Provide the (x, y) coordinate of the cell's center where the given text is located.  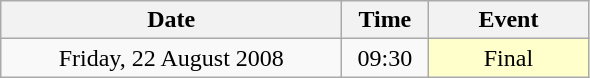
Time (385, 20)
Friday, 22 August 2008 (172, 58)
Event (508, 20)
09:30 (385, 58)
Date (172, 20)
Final (508, 58)
